Determine the (x, y) coordinate at the center of the cell enclosing the given text.  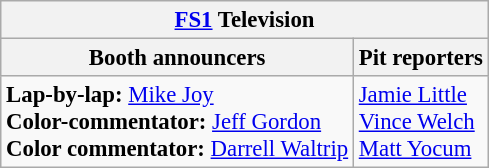
Lap-by-lap: Mike JoyColor-commentator: Jeff GordonColor commentator: Darrell Waltrip (178, 122)
Booth announcers (178, 58)
Pit reporters (420, 58)
FS1 Television (245, 20)
Jamie LittleVince WelchMatt Yocum (420, 122)
